Identify which cell holds the provided text, then report its [x, y] central coordinate. 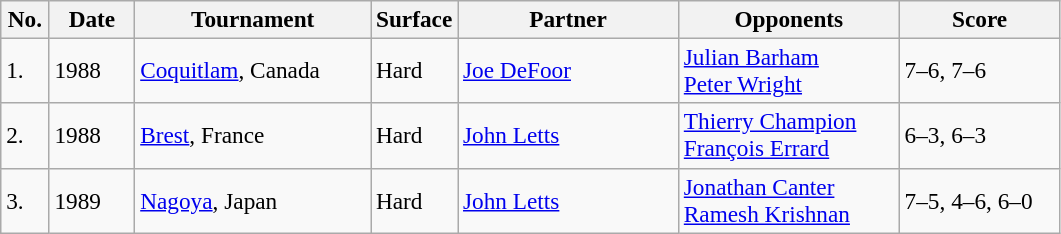
Joe DeFoor [568, 70]
7–5, 4–6, 6–0 [980, 200]
1989 [92, 200]
2. [25, 136]
Coquitlam, Canada [253, 70]
Tournament [253, 19]
Julian Barham Peter Wright [788, 70]
Thierry Champion François Errard [788, 136]
Partner [568, 19]
Jonathan Canter Ramesh Krishnan [788, 200]
6–3, 6–3 [980, 136]
Brest, France [253, 136]
3. [25, 200]
1. [25, 70]
Score [980, 19]
Date [92, 19]
Opponents [788, 19]
No. [25, 19]
7–6, 7–6 [980, 70]
Nagoya, Japan [253, 200]
Surface [414, 19]
